Return the (X, Y) coordinate for the center point of the cell that contains the specified text.  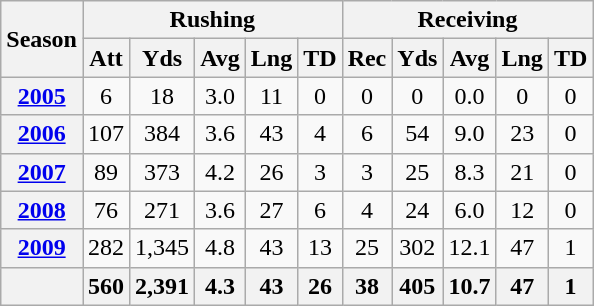
Att (106, 58)
2007 (42, 172)
Receiving (468, 20)
23 (522, 134)
2008 (42, 210)
11 (271, 96)
2006 (42, 134)
3.0 (220, 96)
38 (367, 286)
18 (162, 96)
76 (106, 210)
Rec (367, 58)
0.0 (470, 96)
10.7 (470, 286)
384 (162, 134)
107 (106, 134)
8.3 (470, 172)
4.8 (220, 248)
2005 (42, 96)
21 (522, 172)
89 (106, 172)
302 (418, 248)
373 (162, 172)
12.1 (470, 248)
2009 (42, 248)
9.0 (470, 134)
271 (162, 210)
405 (418, 286)
54 (418, 134)
12 (522, 210)
2,391 (162, 286)
1,345 (162, 248)
560 (106, 286)
Rushing (212, 20)
24 (418, 210)
4.3 (220, 286)
6.0 (470, 210)
Season (42, 39)
13 (320, 248)
27 (271, 210)
282 (106, 248)
4.2 (220, 172)
